Return (x, y) of the center of cell containing provided text 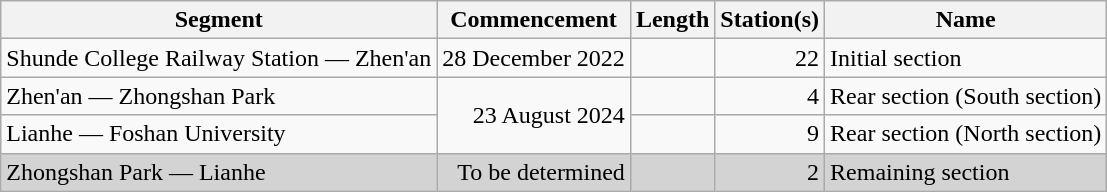
Name (966, 20)
23 August 2024 (534, 115)
9 (770, 134)
2 (770, 172)
Zhongshan Park — Lianhe (219, 172)
Length (672, 20)
Station(s) (770, 20)
Rear section (South section) (966, 96)
Remaining section (966, 172)
Initial section (966, 58)
Shunde College Railway Station — Zhen'an (219, 58)
Zhen'an — Zhongshan Park (219, 96)
Segment (219, 20)
Lianhe — Foshan University (219, 134)
28 December 2022 (534, 58)
4 (770, 96)
Rear section (North section) (966, 134)
To be determined (534, 172)
Commencement (534, 20)
22 (770, 58)
